Search for the cell housing the specified text and yield its [X, Y] center coordinate. 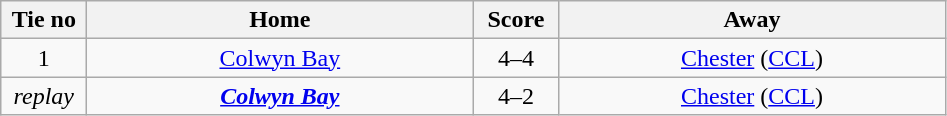
4–4 [516, 58]
Home [280, 20]
replay [44, 96]
Tie no [44, 20]
Score [516, 20]
1 [44, 58]
Away [752, 20]
4–2 [516, 96]
